Determine the [X, Y] coordinate at the center of the cell enclosing the given text.  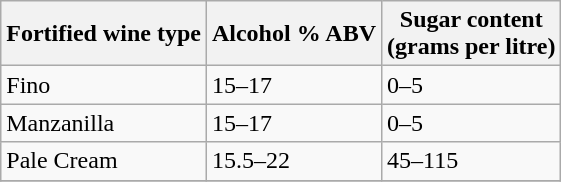
Fino [104, 85]
Alcohol % ABV [294, 34]
45–115 [472, 161]
Pale Cream [104, 161]
Manzanilla [104, 123]
Fortified wine type [104, 34]
15.5–22 [294, 161]
Sugar content(grams per litre) [472, 34]
